Detect which cell encompasses the target text, then output its (x, y) center coordinate. 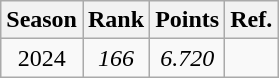
Ref. (252, 20)
Season (42, 20)
Rank (116, 20)
166 (116, 58)
Points (188, 20)
2024 (42, 58)
6.720 (188, 58)
